From the cell containing the given text, extract its center point as [x, y] coordinate. 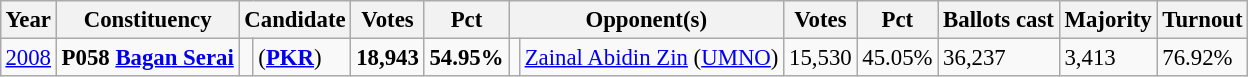
18,943 [388, 57]
45.05% [898, 57]
(PKR) [302, 57]
Opponent(s) [646, 20]
Turnout [1202, 20]
Candidate [295, 20]
Year [28, 20]
2008 [28, 57]
76.92% [1202, 57]
Constituency [148, 20]
54.95% [466, 57]
P058 Bagan Serai [148, 57]
Zainal Abidin Zin (UMNO) [651, 57]
15,530 [820, 57]
36,237 [998, 57]
Majority [1108, 20]
3,413 [1108, 57]
Ballots cast [998, 20]
